For the text-containing cell, return its midpoint in (X, Y) coordinate format. 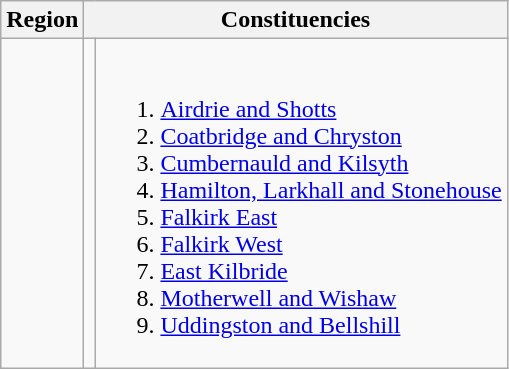
Region (42, 20)
Constituencies (296, 20)
